Detect which cell encompasses the target text, then output its (x, y) center coordinate. 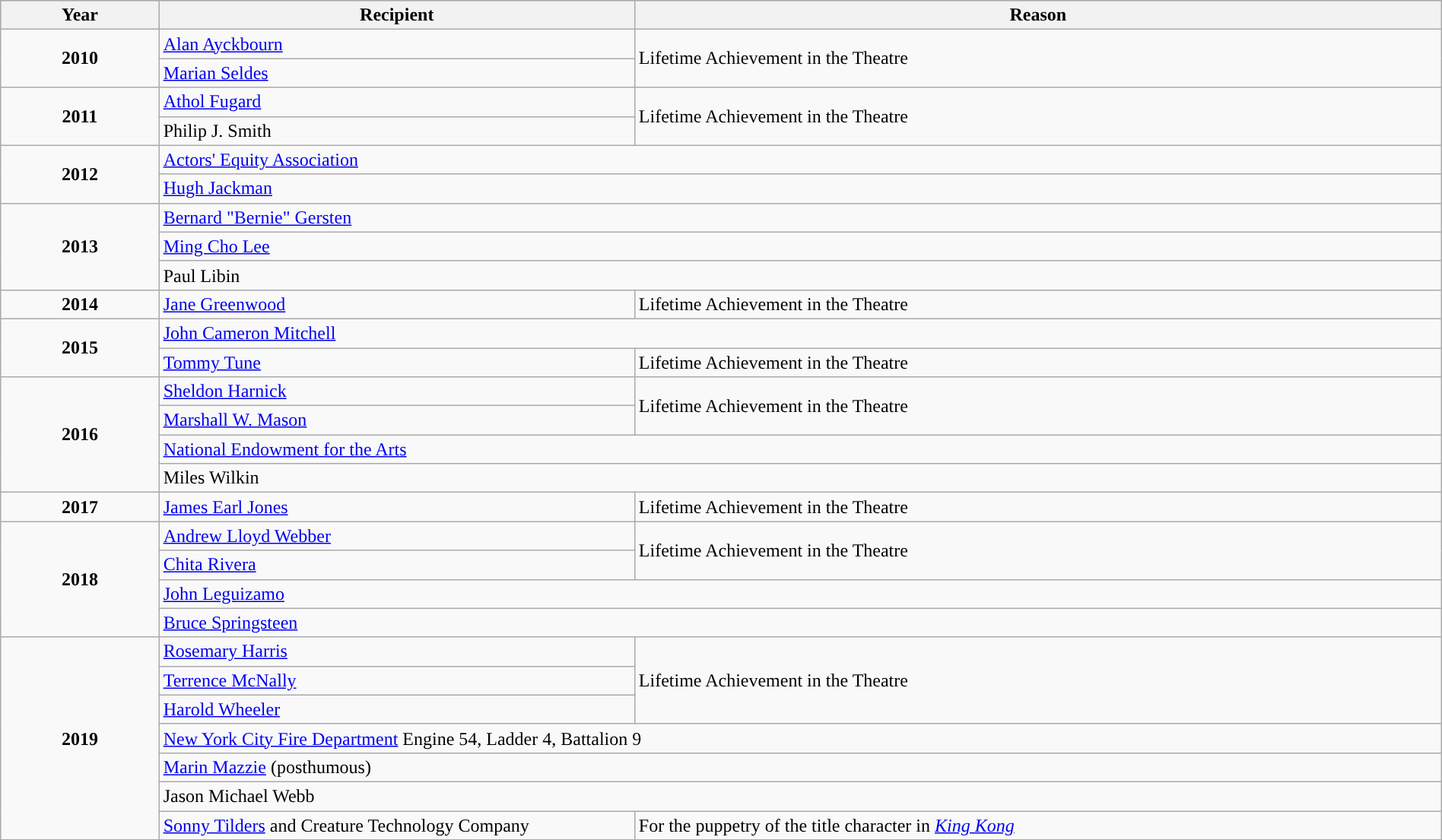
Tommy Tune (397, 363)
2019 (80, 738)
2010 (80, 59)
For the puppetry of the title character in King Kong (1037, 825)
Actors' Equity Association (800, 160)
Paul Libin (800, 275)
John Leguizamo (800, 594)
National Endowment for the Arts (800, 449)
2015 (80, 347)
Rosemary Harris (397, 651)
Recipient (397, 15)
Harold Wheeler (397, 709)
Chita Rivera (397, 565)
Marin Mazzie (posthumous) (800, 767)
2018 (80, 579)
Marshall W. Mason (397, 420)
Jason Michael Webb (800, 796)
Jane Greenwood (397, 304)
Bernard "Bernie" Gersten (800, 217)
2013 (80, 246)
James Earl Jones (397, 507)
Sonny Tilders and Creature Technology Company (397, 825)
2012 (80, 174)
Miles Wilkin (800, 478)
Bruce Springsteen (800, 623)
Andrew Lloyd Webber (397, 536)
Sheldon Harnick (397, 391)
Alan Ayckbourn (397, 44)
Terrence McNally (397, 680)
New York City Fire Department Engine 54, Ladder 4, Battalion 9 (800, 738)
2016 (80, 435)
2011 (80, 116)
Philip J. Smith (397, 131)
Athol Fugard (397, 102)
Year (80, 15)
2017 (80, 507)
Hugh Jackman (800, 189)
John Cameron Mitchell (800, 333)
Reason (1037, 15)
2014 (80, 304)
Ming Cho Lee (800, 246)
Marian Seldes (397, 73)
